Capture the cell that displays the provided text and extract its [x, y] central coordinate. 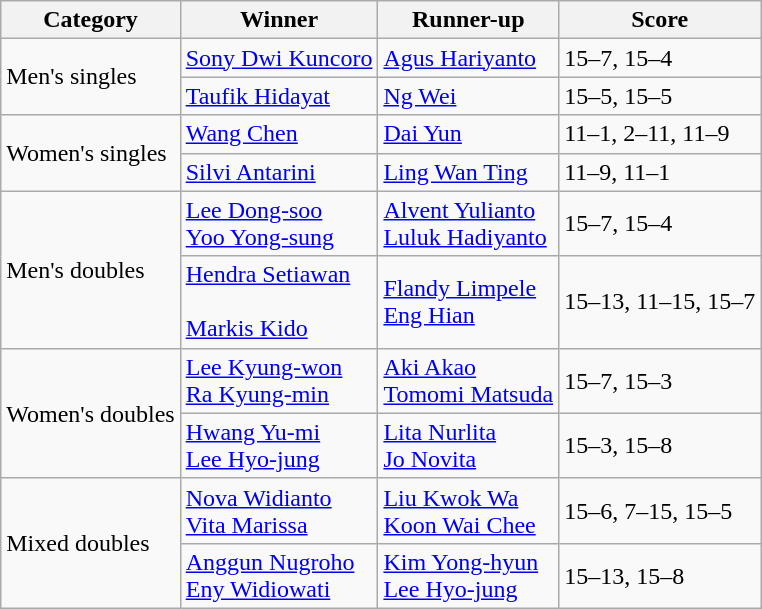
Liu Kwok Wa Koon Wai Chee [468, 510]
Hwang Yu-mi Lee Hyo-jung [279, 446]
15–3, 15–8 [660, 446]
11–9, 11–1 [660, 172]
Ling Wan Ting [468, 172]
Nova Widianto Vita Marissa [279, 510]
Lita Nurlita Jo Novita [468, 446]
15–6, 7–15, 15–5 [660, 510]
Men's singles [90, 77]
Runner-up [468, 20]
Ng Wei [468, 96]
Women's singles [90, 153]
Kim Yong-hyun Lee Hyo-jung [468, 576]
Wang Chen [279, 134]
11–1, 2–11, 11–9 [660, 134]
15–13, 11–15, 15–7 [660, 302]
Category [90, 20]
Silvi Antarini [279, 172]
15–13, 15–8 [660, 576]
15–5, 15–5 [660, 96]
Alvent Yulianto Luluk Hadiyanto [468, 224]
Taufik Hidayat [279, 96]
Score [660, 20]
15–7, 15–3 [660, 380]
Anggun Nugroho Eny Widiowati [279, 576]
Hendra Setiawan Markis Kido [279, 302]
Winner [279, 20]
Agus Hariyanto [468, 58]
Mixed doubles [90, 543]
Lee Kyung-won Ra Kyung-min [279, 380]
Men's doubles [90, 270]
Sony Dwi Kuncoro [279, 58]
Lee Dong-soo Yoo Yong-sung [279, 224]
Dai Yun [468, 134]
Aki Akao Tomomi Matsuda [468, 380]
Women's doubles [90, 413]
Flandy Limpele Eng Hian [468, 302]
